Provide the [x, y] coordinate of the cell's center where the given text is located.  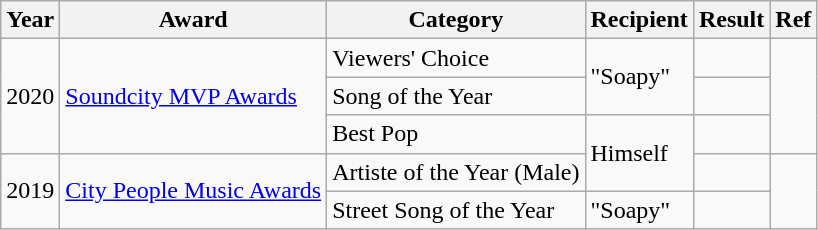
Award [194, 20]
Soundcity MVP Awards [194, 96]
Year [30, 20]
Artiste of the Year (Male) [456, 172]
Street Song of the Year [456, 210]
Result [731, 20]
Recipient [639, 20]
Category [456, 20]
Best Pop [456, 134]
Viewers' Choice [456, 58]
Ref [794, 20]
2019 [30, 191]
2020 [30, 96]
Himself [639, 153]
Song of the Year [456, 96]
City People Music Awards [194, 191]
